Return the [x, y] coordinate for the center point of the cell that contains the specified text.  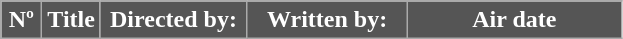
Nº [22, 20]
Directed by: [173, 20]
Written by: [326, 20]
Title [72, 20]
Air date [515, 20]
